Return the [x, y] coordinate for the center point of the cell that contains the specified text.  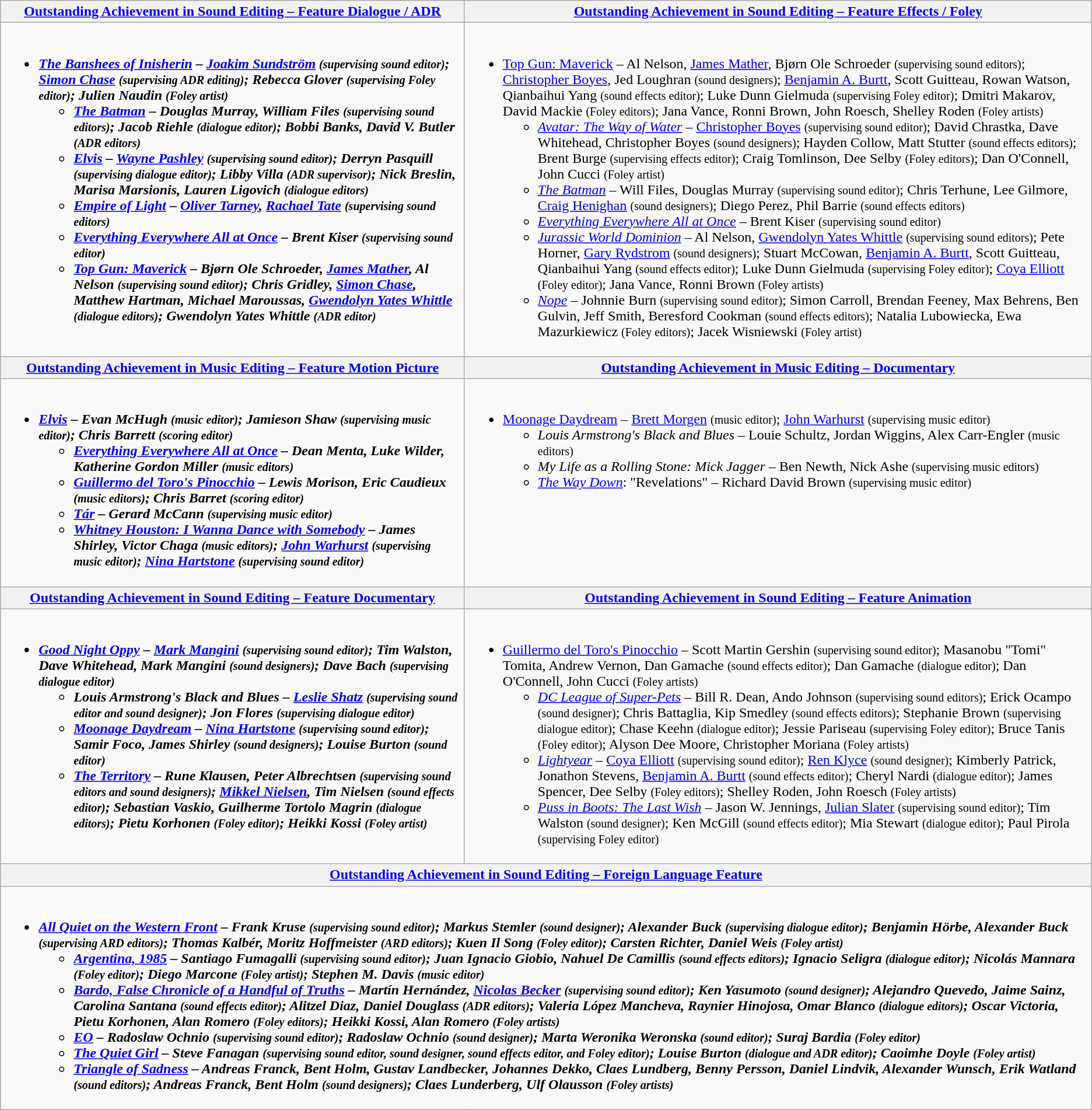
Outstanding Achievement in Sound Editing – Feature Effects / Foley [778, 12]
Outstanding Achievement in Sound Editing – Feature Animation [778, 598]
Outstanding Achievement in Sound Editing – Foreign Language Feature [546, 875]
Outstanding Achievement in Sound Editing – Feature Dialogue / ADR [233, 12]
Outstanding Achievement in Music Editing – Feature Motion Picture [233, 368]
Outstanding Achievement in Music Editing – Documentary [778, 368]
Outstanding Achievement in Sound Editing – Feature Documentary [233, 598]
